Return the [X, Y] coordinate for the center point of the cell that contains the specified text.  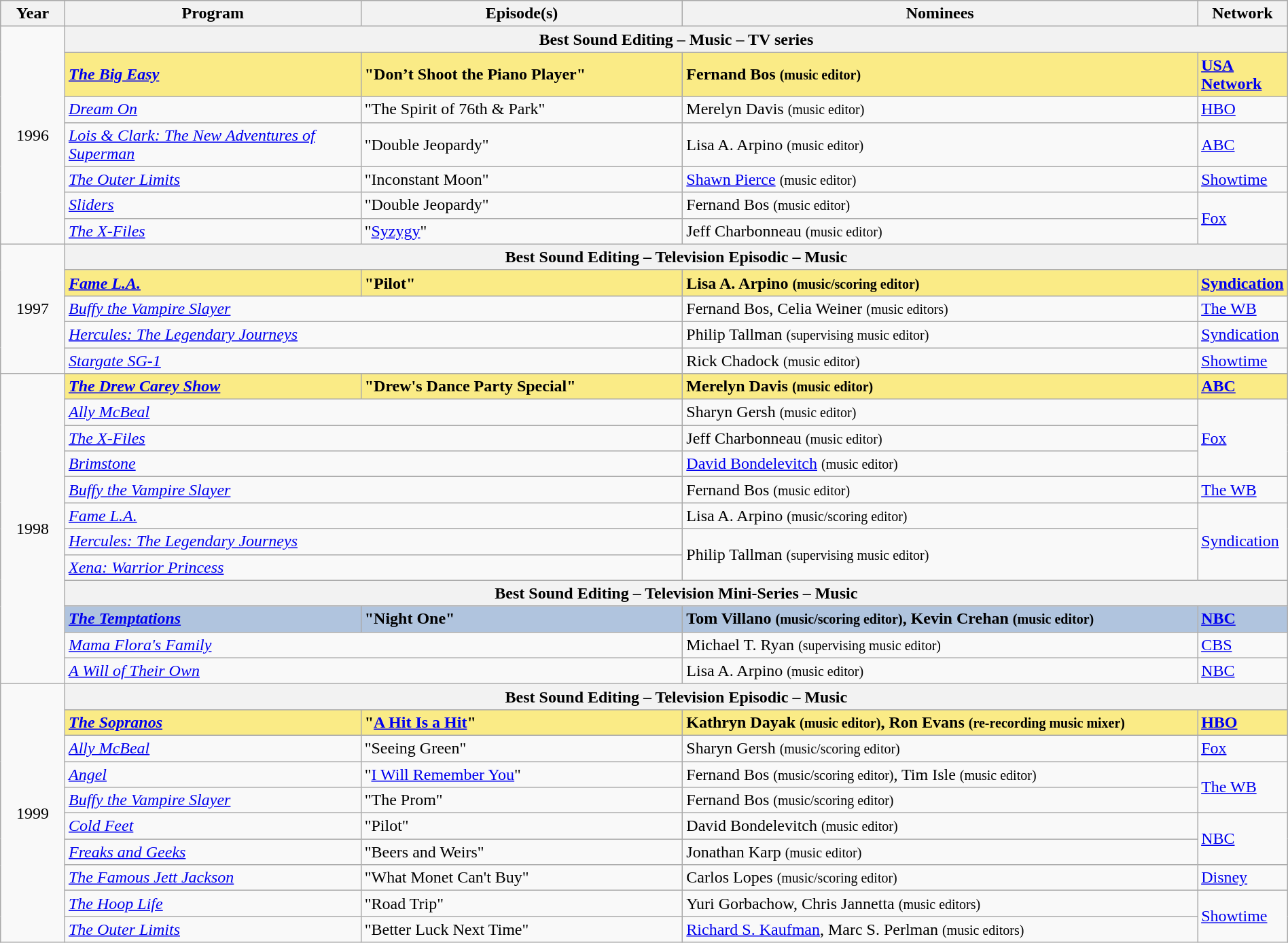
The Drew Carey Show [213, 387]
Xena: Warrior Princess [374, 567]
"What Monet Can't Buy" [522, 878]
"A Hit Is a Hit" [522, 722]
The Big Easy [213, 75]
Rick Chadock (music editor) [940, 361]
"I Will Remember You" [522, 774]
1997 [33, 308]
Disney [1243, 878]
Network [1243, 14]
Fernand Bos (music/scoring editor) [940, 800]
"Night One" [522, 619]
"Better Luck Next Time" [522, 929]
"Don’t Shoot the Piano Player" [522, 75]
Best Sound Editing – Television Mini-Series – Music [676, 593]
1998 [33, 529]
Kathryn Dayak (music editor), Ron Evans (re-recording music mixer) [940, 722]
Fernand Bos (music/scoring editor), Tim Isle (music editor) [940, 774]
Yuri Gorbachow, Chris Jannetta (music editors) [940, 904]
Freaks and Geeks [213, 852]
Nominees [940, 14]
Angel [213, 774]
The Temptations [213, 619]
Tom Villano (music/scoring editor), Kevin Crehan (music editor) [940, 619]
Sharyn Gersh (music editor) [940, 412]
"Syzygy" [522, 231]
Program [213, 14]
Cold Feet [213, 826]
"Drew's Dance Party Special" [522, 387]
A Will of Their Own [374, 671]
Sharyn Gersh (music/scoring editor) [940, 748]
1999 [33, 813]
"Road Trip" [522, 904]
Mama Flora's Family [374, 645]
"Beers and Weirs" [522, 852]
Shawn Pierce (music editor) [940, 179]
USA Network [1243, 75]
"The Prom" [522, 800]
Lois & Clark: The New Adventures of Superman [213, 144]
Fernand Bos, Celia Weiner (music editors) [940, 308]
Richard S. Kaufman, Marc S. Perlman (music editors) [940, 929]
Carlos Lopes (music/scoring editor) [940, 878]
"Seeing Green" [522, 748]
1996 [33, 135]
CBS [1243, 645]
Stargate SG-1 [374, 361]
The Famous Jett Jackson [213, 878]
Episode(s) [522, 14]
Brimstone [374, 464]
The Hoop Life [213, 904]
Sliders [213, 205]
Michael T. Ryan (supervising music editor) [940, 645]
Year [33, 14]
Best Sound Editing – Music – TV series [676, 39]
The Sopranos [213, 722]
Jonathan Karp (music editor) [940, 852]
"Inconstant Moon" [522, 179]
Dream On [213, 109]
"The Spirit of 76th & Park" [522, 109]
